Find where the given text appears and provide that cell's center as [X, Y] coordinate. 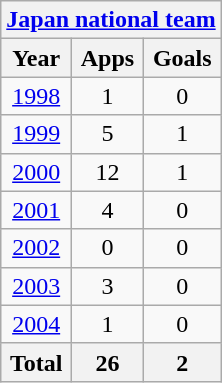
Japan national team [111, 20]
12 [108, 172]
Apps [108, 58]
Total [36, 362]
26 [108, 362]
2003 [36, 286]
4 [108, 210]
Goals [182, 58]
2001 [36, 210]
Year [36, 58]
2004 [36, 324]
3 [108, 286]
5 [108, 134]
1998 [36, 96]
1999 [36, 134]
2000 [36, 172]
2 [182, 362]
2002 [36, 248]
